Find where the given text appears and provide that cell's center as (X, Y) coordinate. 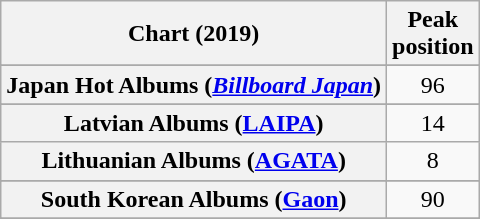
96 (433, 85)
Latvian Albums (LAIPA) (194, 123)
Chart (2019) (194, 34)
Japan Hot Albums (Billboard Japan) (194, 85)
14 (433, 123)
8 (433, 161)
Peakposition (433, 34)
South Korean Albums (Gaon) (194, 199)
90 (433, 199)
Lithuanian Albums (AGATA) (194, 161)
